Provide the [x, y] coordinate of the cell's center where the given text is located.  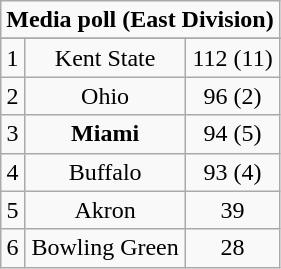
Bowling Green [105, 248]
93 (4) [232, 172]
28 [232, 248]
4 [13, 172]
96 (2) [232, 96]
6 [13, 248]
5 [13, 210]
39 [232, 210]
Ohio [105, 96]
3 [13, 134]
2 [13, 96]
Miami [105, 134]
Kent State [105, 58]
Akron [105, 210]
94 (5) [232, 134]
112 (11) [232, 58]
Media poll (East Division) [140, 20]
1 [13, 58]
Buffalo [105, 172]
